Detect which cell encompasses the target text, then output its (X, Y) center coordinate. 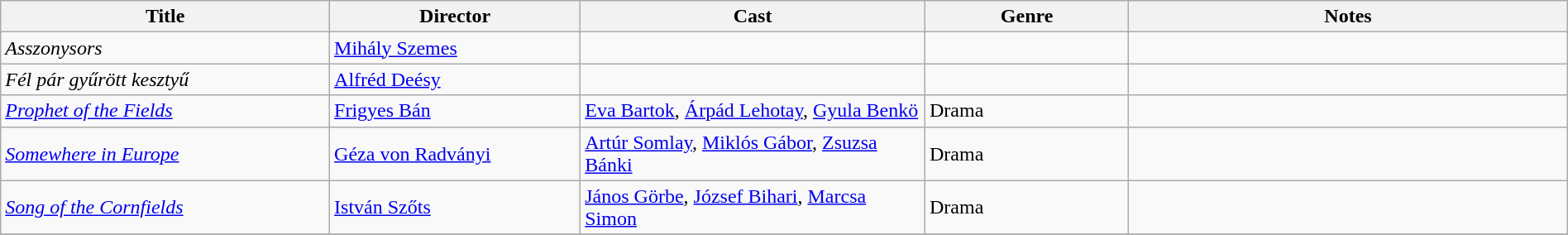
Somewhere in Europe (165, 154)
Artúr Somlay, Miklós Gábor, Zsuzsa Bánki (753, 154)
Director (455, 17)
Géza von Radványi (455, 154)
Mihály Szemes (455, 48)
István Szőts (455, 207)
János Görbe, József Bihari, Marcsa Simon (753, 207)
Song of the Cornfields (165, 207)
Cast (753, 17)
Eva Bartok, Árpád Lehotay, Gyula Benkö (753, 111)
Notes (1348, 17)
Alfréd Deésy (455, 79)
Asszonysors (165, 48)
Fél pár gyűrött kesztyű (165, 79)
Genre (1026, 17)
Prophet of the Fields (165, 111)
Frigyes Bán (455, 111)
Title (165, 17)
